Search for the cell housing the specified text and yield its (X, Y) center coordinate. 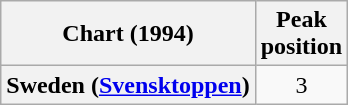
Sweden (Svensktoppen) (128, 85)
3 (301, 85)
Peakposition (301, 34)
Chart (1994) (128, 34)
